From the cell containing the given text, extract its center point as [x, y] coordinate. 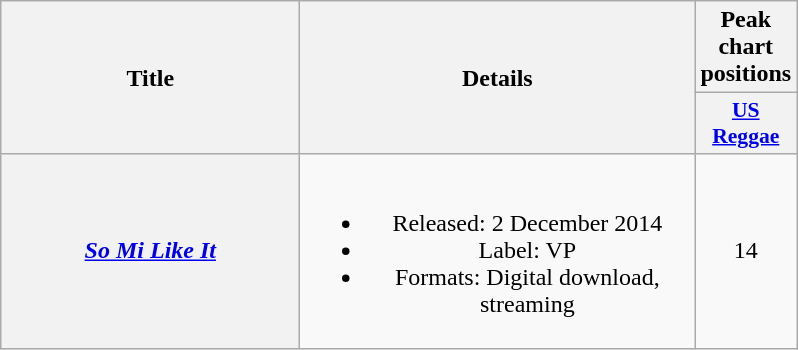
US Reggae [746, 124]
Peak chart positions [746, 47]
Title [150, 78]
Released: 2 December 2014Label: VPFormats: Digital download, streaming [498, 251]
So Mi Like It [150, 251]
14 [746, 251]
Details [498, 78]
